Pinpoint the cell where the given text exists, returning its [X, Y] midpoint coordinate. 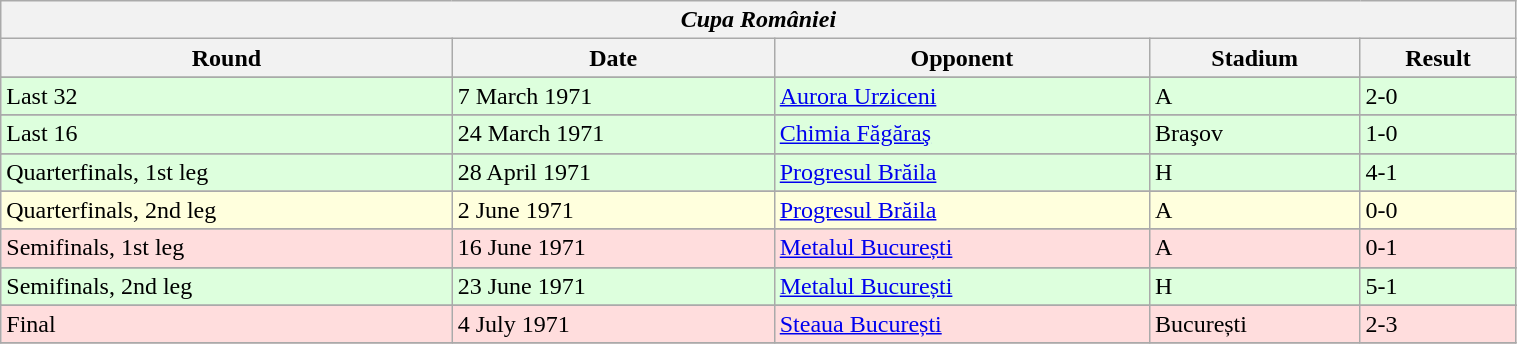
Chimia Făgăraş [962, 134]
Round [226, 58]
Steaua București [962, 324]
1-0 [1438, 134]
4 July 1971 [613, 324]
5-1 [1438, 286]
Cupa României [758, 20]
Opponent [962, 58]
24 March 1971 [613, 134]
București [1254, 324]
2-3 [1438, 324]
Date [613, 58]
Quarterfinals, 2nd leg [226, 210]
Last 16 [226, 134]
23 June 1971 [613, 286]
16 June 1971 [613, 248]
Last 32 [226, 96]
Aurora Urziceni [962, 96]
2-0 [1438, 96]
Result [1438, 58]
0-1 [1438, 248]
Stadium [1254, 58]
2 June 1971 [613, 210]
28 April 1971 [613, 172]
Braşov [1254, 134]
Semifinals, 1st leg [226, 248]
Semifinals, 2nd leg [226, 286]
7 March 1971 [613, 96]
Quarterfinals, 1st leg [226, 172]
4-1 [1438, 172]
0-0 [1438, 210]
Final [226, 324]
